Extract the (x, y) coordinate from the center of the cell holding the provided text.  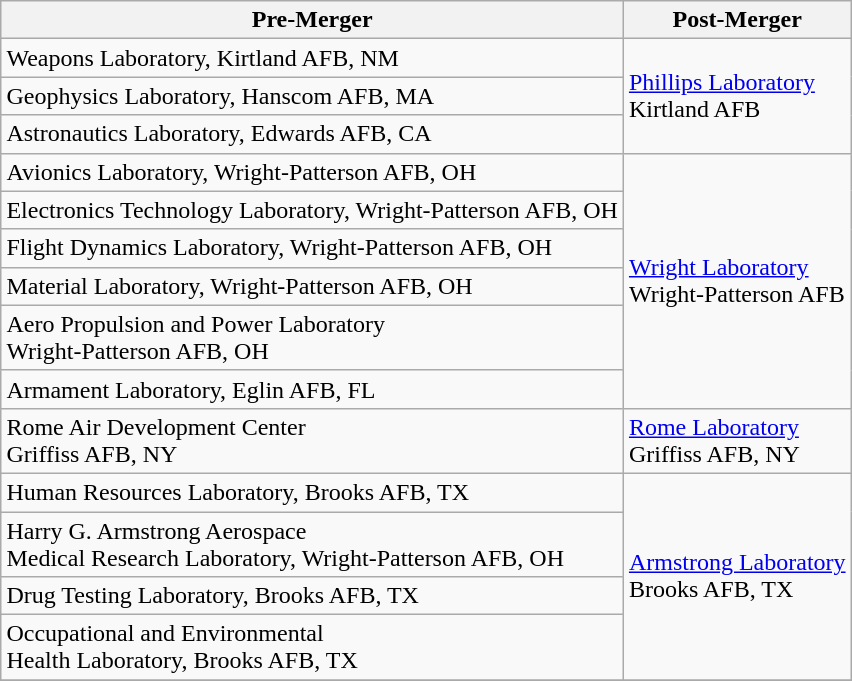
Human Resources Laboratory, Brooks AFB, TX (312, 492)
Material Laboratory, Wright-Patterson AFB, OH (312, 286)
Occupational and EnvironmentalHealth Laboratory, Brooks AFB, TX (312, 648)
Armstrong LaboratoryBrooks AFB, TX (737, 576)
Phillips LaboratoryKirtland AFB (737, 96)
Flight Dynamics Laboratory, Wright-Patterson AFB, OH (312, 248)
Avionics Laboratory, Wright-Patterson AFB, OH (312, 172)
Drug Testing Laboratory, Brooks AFB, TX (312, 596)
Geophysics Laboratory, Hanscom AFB, MA (312, 96)
Electronics Technology Laboratory, Wright-Patterson AFB, OH (312, 210)
Wright LaboratoryWright-Patterson AFB (737, 280)
Rome LaboratoryGriffiss AFB, NY (737, 440)
Harry G. Armstrong AerospaceMedical Research Laboratory, Wright-Patterson AFB, OH (312, 544)
Post-Merger (737, 20)
Pre-Merger (312, 20)
Armament Laboratory, Eglin AFB, FL (312, 389)
Astronautics Laboratory, Edwards AFB, CA (312, 134)
Aero Propulsion and Power LaboratoryWright-Patterson AFB, OH (312, 338)
Rome Air Development CenterGriffiss AFB, NY (312, 440)
Weapons Laboratory, Kirtland AFB, NM (312, 58)
